Output the [X, Y] coordinate of the center of the cell containing the given text.  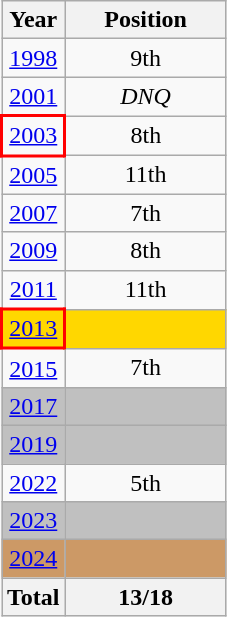
2019 [34, 444]
9th [146, 58]
Total [34, 597]
2013 [34, 329]
5th [146, 483]
2017 [34, 406]
2015 [34, 368]
2011 [34, 290]
2023 [34, 521]
2007 [34, 213]
2009 [34, 251]
Position [146, 20]
2001 [34, 96]
2005 [34, 174]
DNQ [146, 96]
Year [34, 20]
2003 [34, 136]
1998 [34, 58]
13/18 [146, 597]
2024 [34, 559]
2022 [34, 483]
